For the text-containing cell, return its midpoint in [x, y] coordinate format. 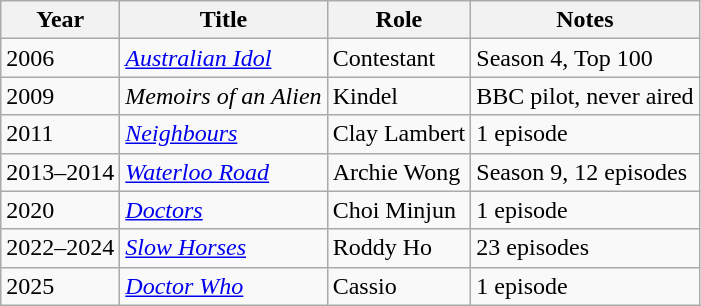
Kindel [399, 96]
2006 [60, 58]
Roddy Ho [399, 248]
Season 4, Top 100 [585, 58]
2022–2024 [60, 248]
BBC pilot, never aired [585, 96]
Neighbours [224, 134]
Contestant [399, 58]
2025 [60, 286]
Title [224, 20]
Doctors [224, 210]
Memoirs of an Alien [224, 96]
2013–2014 [60, 172]
Australian Idol [224, 58]
Slow Horses [224, 248]
2011 [60, 134]
Doctor Who [224, 286]
23 episodes [585, 248]
Role [399, 20]
Archie Wong [399, 172]
Notes [585, 20]
Year [60, 20]
Waterloo Road [224, 172]
Choi Minjun [399, 210]
2020 [60, 210]
Season 9, 12 episodes [585, 172]
Clay Lambert [399, 134]
2009 [60, 96]
Cassio [399, 286]
